Pinpoint the cell where the given text exists, returning its (X, Y) midpoint coordinate. 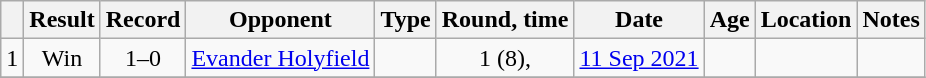
Location (806, 20)
1 (8), (505, 58)
Result (62, 20)
1 (12, 58)
Opponent (280, 20)
Evander Holyfield (280, 58)
Win (62, 58)
Type (406, 20)
Record (143, 20)
11 Sep 2021 (639, 58)
Date (639, 20)
Age (730, 20)
Notes (891, 20)
1–0 (143, 58)
Round, time (505, 20)
